Provide the (X, Y) coordinate of the cell's center where the given text is located.  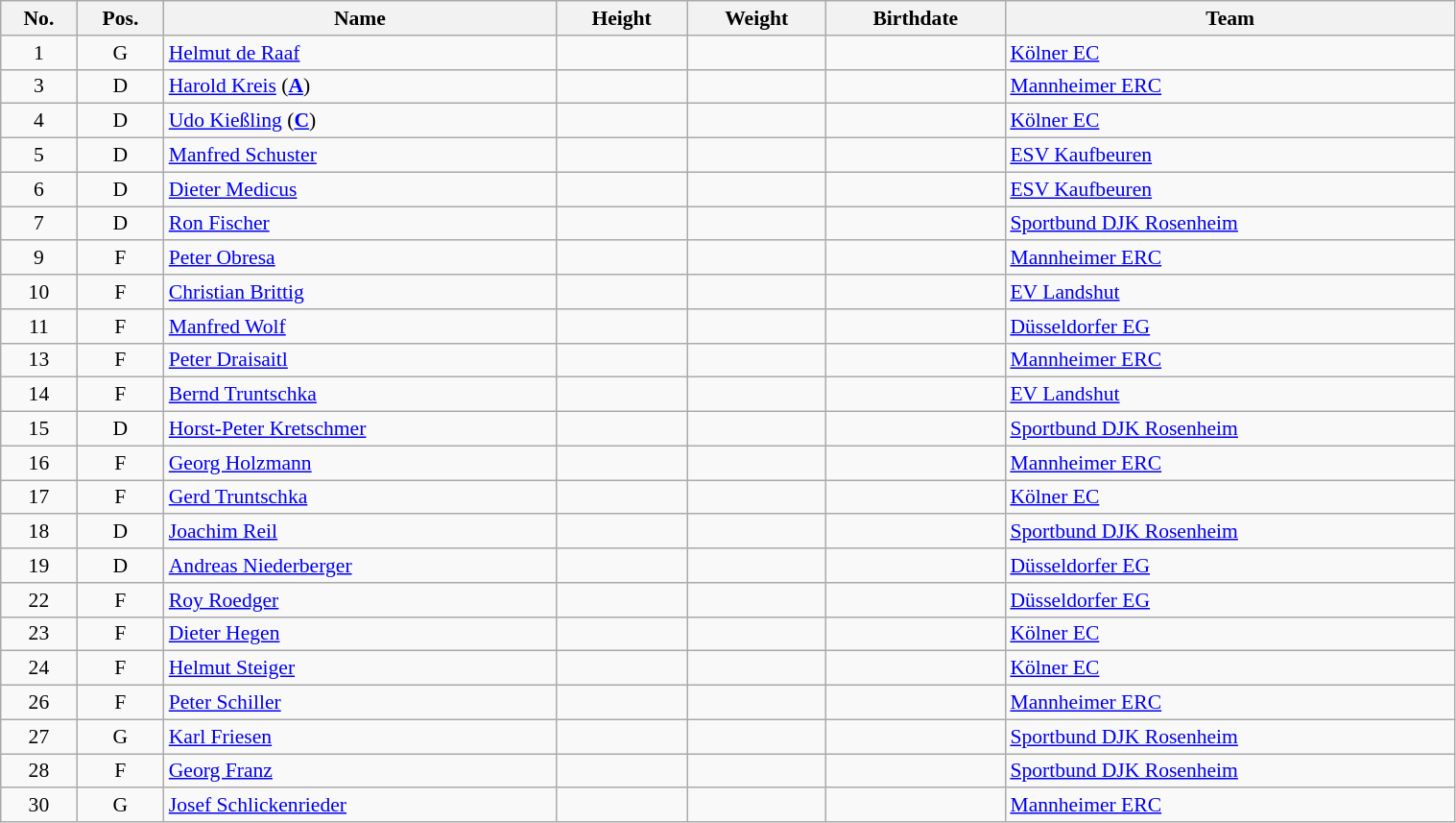
Christian Brittig (360, 292)
Name (360, 18)
5 (38, 156)
Dieter Medicus (360, 189)
28 (38, 771)
15 (38, 429)
14 (38, 395)
16 (38, 463)
Joachim Reil (360, 532)
1 (38, 53)
22 (38, 600)
Udo Kießling (C) (360, 121)
4 (38, 121)
3 (38, 86)
Height (622, 18)
Helmut de Raaf (360, 53)
18 (38, 532)
No. (38, 18)
Team (1230, 18)
30 (38, 806)
9 (38, 258)
Peter Obresa (360, 258)
Harold Kreis (A) (360, 86)
Helmut Steiger (360, 668)
Birthdate (916, 18)
Georg Franz (360, 771)
Pos. (121, 18)
7 (38, 224)
Peter Schiller (360, 703)
27 (38, 737)
23 (38, 634)
Dieter Hegen (360, 634)
26 (38, 703)
Weight (756, 18)
Karl Friesen (360, 737)
13 (38, 360)
11 (38, 327)
17 (38, 497)
Ron Fischer (360, 224)
10 (38, 292)
Roy Roedger (360, 600)
6 (38, 189)
19 (38, 566)
Peter Draisaitl (360, 360)
Horst-Peter Kretschmer (360, 429)
Bernd Truntschka (360, 395)
Manfred Schuster (360, 156)
Georg Holzmann (360, 463)
Gerd Truntschka (360, 497)
24 (38, 668)
Josef Schlickenrieder (360, 806)
Andreas Niederberger (360, 566)
Manfred Wolf (360, 327)
